Capture the cell that displays the provided text and extract its (X, Y) central coordinate. 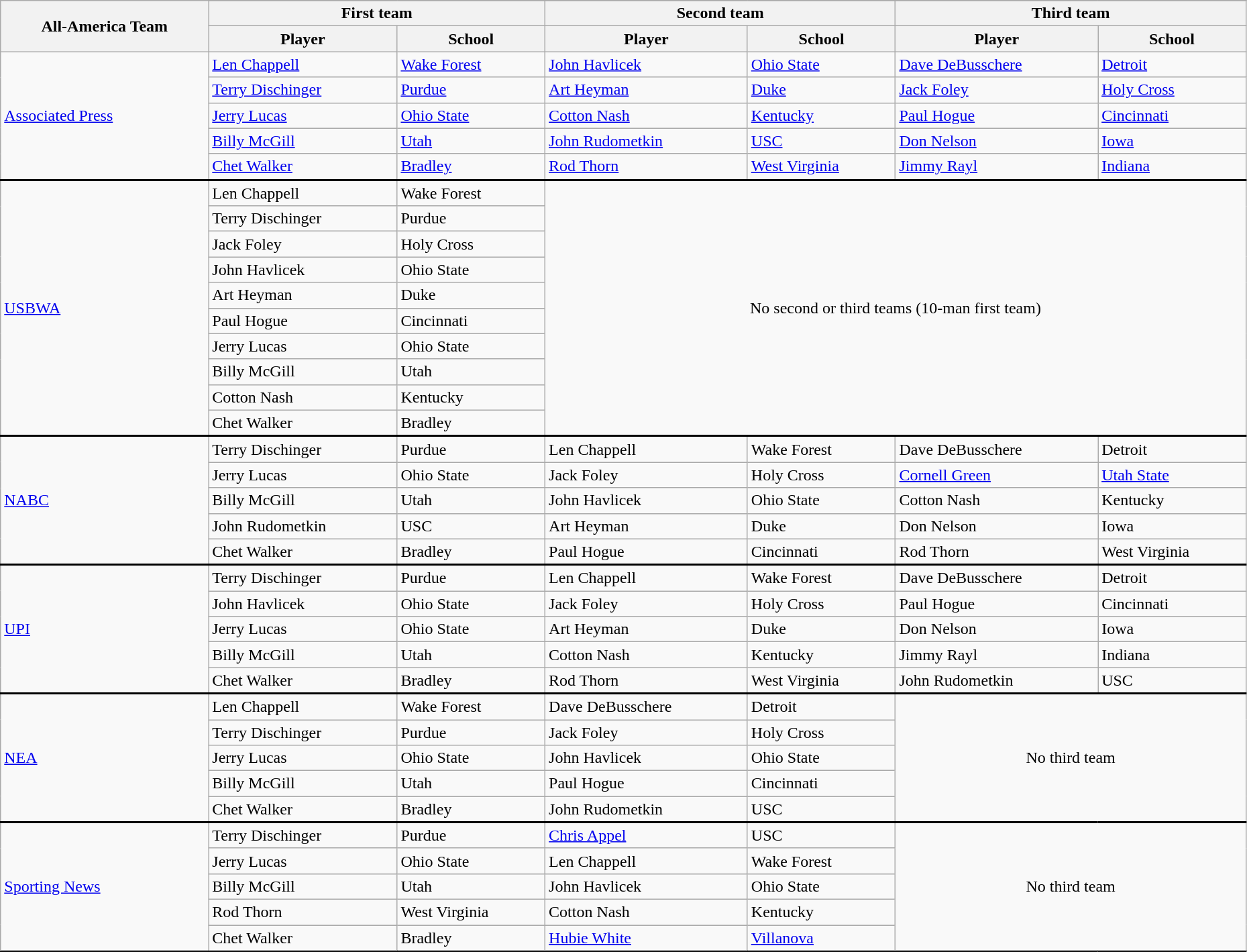
Cornell Green (997, 475)
Villanova (821, 938)
Chris Appel (647, 836)
First team (377, 13)
UPI (105, 629)
Associated Press (105, 115)
NEA (105, 758)
All-America Team (105, 26)
Third team (1071, 13)
Sporting News (105, 887)
Second team (720, 13)
No second or third teams (10-man first team) (896, 308)
USBWA (105, 308)
NABC (105, 500)
Hubie White (647, 938)
Utah State (1173, 475)
